Output the (x, y) coordinate of the center of the cell containing the given text.  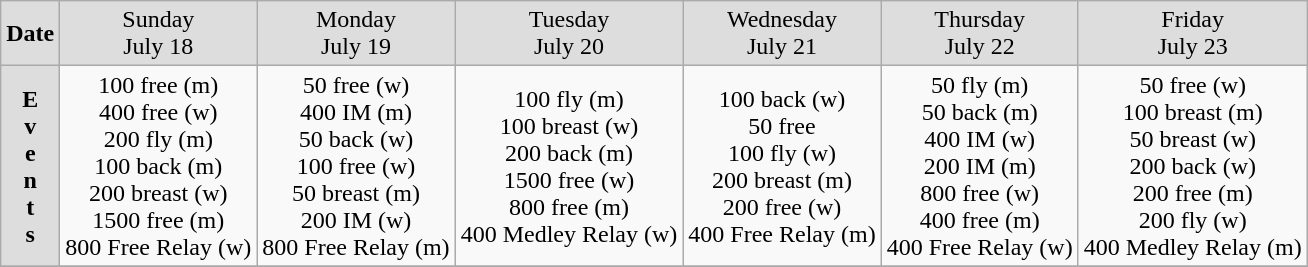
Wednesday July 21 (782, 34)
Date (30, 34)
100 back (w) 50 free 100 fly (w) 200 breast (m) 200 free (w) 400 Free Relay (m) (782, 166)
E v e n t s (30, 166)
Tuesday July 20 (569, 34)
50 free (w) 100 breast (m) 50 breast (w) 200 back (w) 200 free (m) 200 fly (w) 400 Medley Relay (m) (1192, 166)
100 free (m) 400 free (w) 200 fly (m) 100 back (m) 200 breast (w) 1500 free (m) 800 Free Relay (w) (158, 166)
Thursday July 22 (980, 34)
Monday July 19 (356, 34)
50 fly (m) 50 back (m) 400 IM (w) 200 IM (m) 800 free (w) 400 free (m) 400 Free Relay (w) (980, 166)
100 fly (m) 100 breast (w) 200 back (m) 1500 free (w) 800 free (m) 400 Medley Relay (w) (569, 166)
Friday July 23 (1192, 34)
50 free (w) 400 IM (m) 50 back (w) 100 free (w) 50 breast (m) 200 IM (w) 800 Free Relay (m) (356, 166)
Sunday July 18 (158, 34)
